For the text-containing cell, return its midpoint in (X, Y) coordinate format. 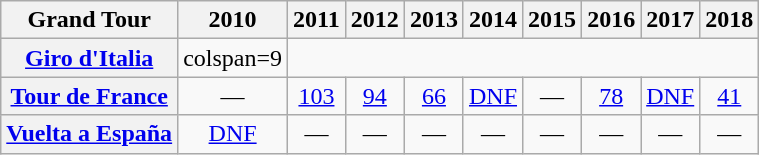
Grand Tour (90, 20)
2013 (434, 20)
2010 (233, 20)
Tour de France (90, 96)
2015 (552, 20)
2011 (317, 20)
2018 (730, 20)
41 (730, 96)
2012 (374, 20)
colspan=9 (233, 58)
78 (612, 96)
2017 (670, 20)
103 (317, 96)
2014 (492, 20)
Vuelta a España (90, 134)
66 (434, 96)
94 (374, 96)
2016 (612, 20)
Giro d'Italia (90, 58)
